Provide the (X, Y) coordinate of the cell's center where the given text is located.  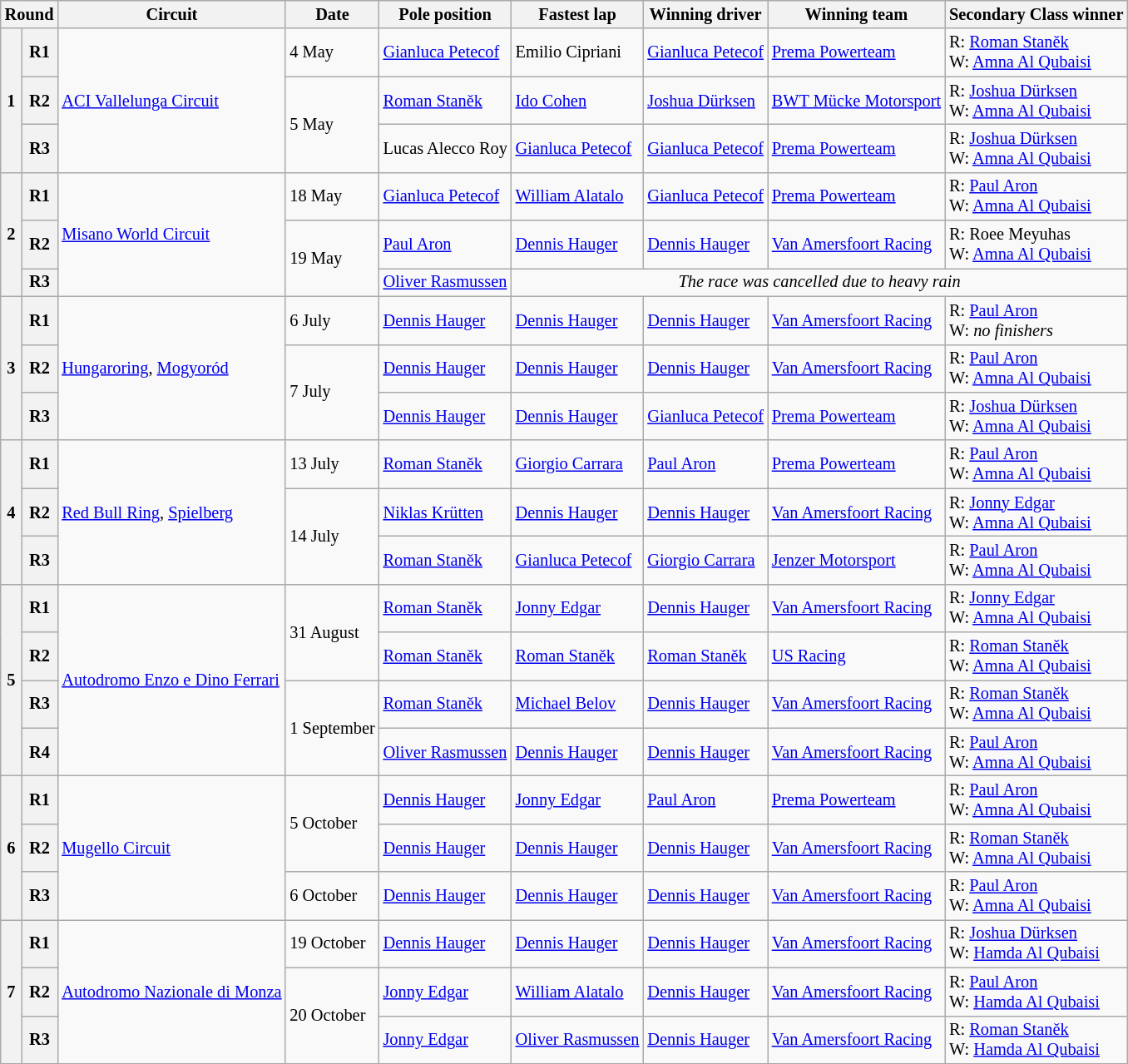
Autodromo Enzo e Dino Ferrari (171, 680)
20 October (332, 1015)
Lucas Alecco Roy (446, 148)
R: Joshua DürksenW: Hamda Al Qubaisi (1036, 943)
R: Roman StaněkW: Hamda Al Qubaisi (1036, 1040)
1 September (332, 727)
Emilio Cipriani (577, 52)
7 July (332, 393)
Red Bull Ring, Spielberg (171, 512)
19 May (332, 258)
ACI Vallelunga Circuit (171, 100)
13 July (332, 464)
6 (12, 847)
Joshua Dürksen (705, 101)
Mugello Circuit (171, 847)
1 (12, 100)
2 (12, 235)
18 May (332, 196)
The race was cancelled due to heavy rain (820, 282)
Pole position (446, 14)
14 July (332, 536)
5 October (332, 824)
Autodromo Nazionale di Monza (171, 992)
Jenzer Motorsport (857, 560)
Michael Belov (577, 704)
R4 (40, 752)
R: Roee MeyuhasW: Amna Al Qubaisi (1036, 245)
5 (12, 680)
Winning team (857, 14)
Date (332, 14)
6 July (332, 320)
R: Paul AronW: no finishers (1036, 320)
7 (12, 992)
Niklas Krütten (446, 512)
5 May (332, 125)
Misano World Circuit (171, 235)
Winning driver (705, 14)
19 October (332, 943)
3 (12, 368)
Secondary Class winner (1036, 14)
Circuit (171, 14)
Hungaroring, Mogyoród (171, 368)
4 May (332, 52)
6 October (332, 896)
BWT Mücke Motorsport (857, 101)
Fastest lap (577, 14)
Ido Cohen (577, 101)
31 August (332, 632)
4 (12, 512)
R: Paul AronW: Hamda Al Qubaisi (1036, 992)
US Racing (857, 656)
Round (30, 14)
